Capture the cell that displays the provided text and extract its (x, y) central coordinate. 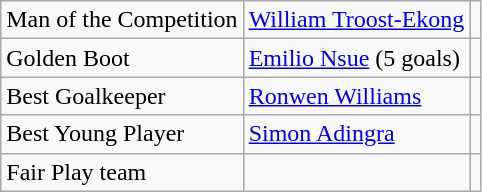
Emilio Nsue (5 goals) (356, 58)
Golden Boot (122, 58)
Man of the Competition (122, 20)
Ronwen Williams (356, 96)
William Troost-Ekong (356, 20)
Best Young Player (122, 134)
Best Goalkeeper (122, 96)
Fair Play team (122, 172)
Simon Adingra (356, 134)
